Provide the (X, Y) coordinate of the cell's center where the given text is located.  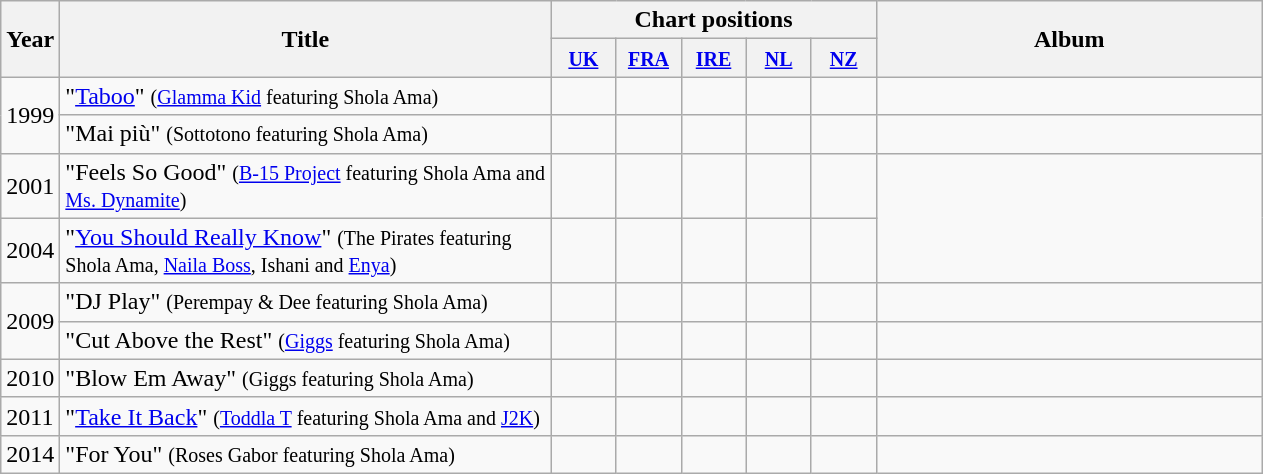
2009 (30, 321)
UK (584, 58)
"Mai più" (Sottotono featuring Shola Ama) (306, 134)
IRE (714, 58)
1999 (30, 115)
"You Should Really Know" (The Pirates featuring Shola Ama, Naila Boss, Ishani and Enya) (306, 250)
NL (778, 58)
"Feels So Good" (B-15 Project featuring Shola Ama and Ms. Dynamite) (306, 186)
Year (30, 39)
"Blow Em Away" (Giggs featuring Shola Ama) (306, 378)
FRA (648, 58)
"Take It Back" (Toddla T featuring Shola Ama and J2K) (306, 416)
2014 (30, 454)
"Cut Above the Rest" (Giggs featuring Shola Ama) (306, 340)
"For You" (Roses Gabor featuring Shola Ama) (306, 454)
"Taboo" (Glamma Kid featuring Shola Ama) (306, 96)
2001 (30, 186)
2010 (30, 378)
2004 (30, 250)
"DJ Play" (Perempay & Dee featuring Shola Ama) (306, 302)
Title (306, 39)
Album (1069, 39)
Chart positions (714, 20)
NZ (844, 58)
2011 (30, 416)
